Pinpoint the cell where the given text exists, returning its [X, Y] midpoint coordinate. 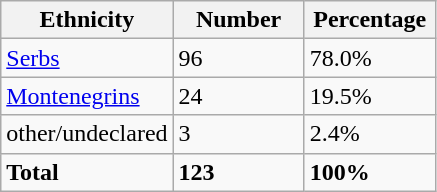
Number [238, 20]
other/undeclared [87, 134]
Montenegrins [87, 96]
Serbs [87, 58]
Total [87, 172]
78.0% [370, 58]
19.5% [370, 96]
96 [238, 58]
2.4% [370, 134]
123 [238, 172]
Ethnicity [87, 20]
3 [238, 134]
24 [238, 96]
Percentage [370, 20]
100% [370, 172]
